Search for the cell housing the specified text and yield its (x, y) center coordinate. 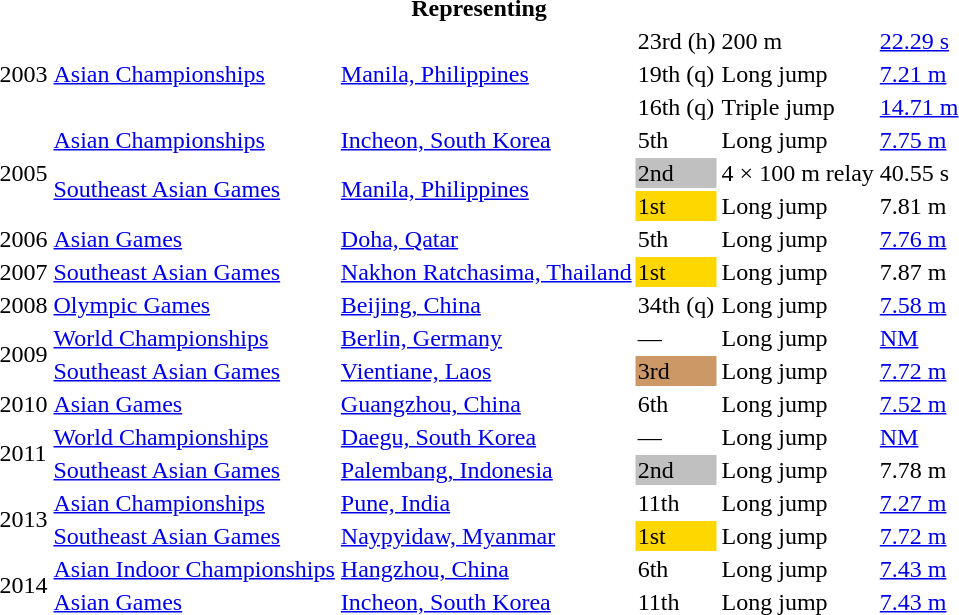
Nakhon Ratchasima, Thailand (486, 272)
16th (q) (676, 107)
Daegu, South Korea (486, 437)
Triple jump (798, 107)
Palembang, Indonesia (486, 470)
Doha, Qatar (486, 239)
3rd (676, 371)
Naypyidaw, Myanmar (486, 536)
11th (676, 503)
Hangzhou, China (486, 569)
Berlin, Germany (486, 338)
Vientiane, Laos (486, 371)
34th (q) (676, 305)
19th (q) (676, 74)
Incheon, South Korea (486, 140)
Asian Indoor Championships (194, 569)
Olympic Games (194, 305)
200 m (798, 41)
23rd (h) (676, 41)
Beijing, China (486, 305)
Pune, India (486, 503)
Guangzhou, China (486, 404)
4 × 100 m relay (798, 173)
